From the cell containing the given text, extract its center point as (X, Y) coordinate. 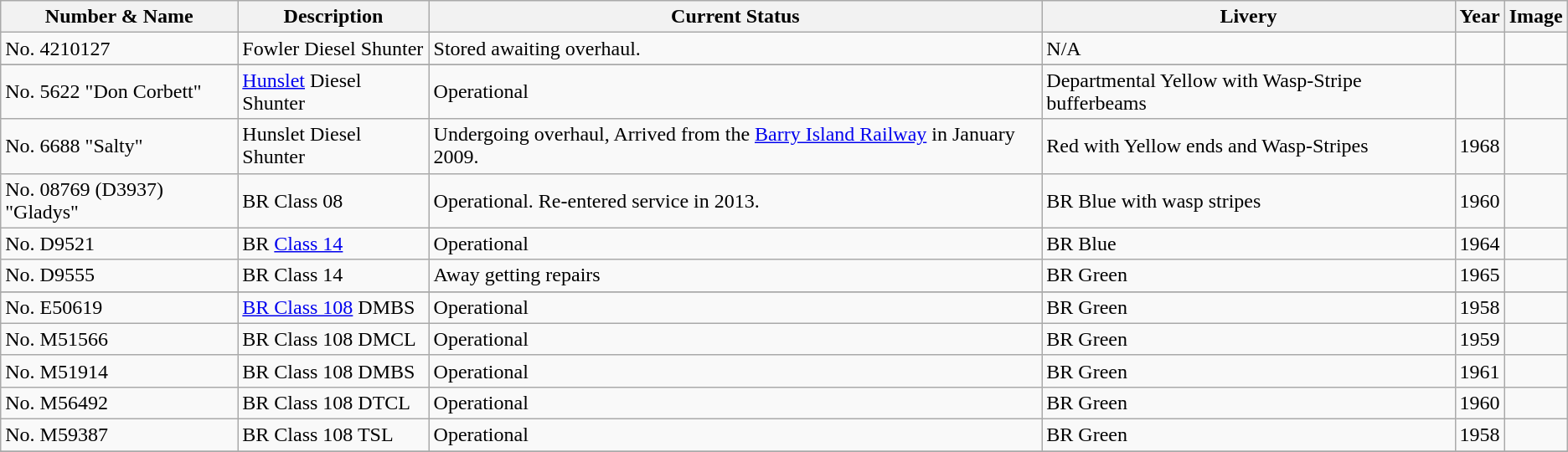
BR Class 108 TSL (333, 434)
Departmental Yellow with Wasp-Stripe bufferbeams (1248, 92)
No. M59387 (119, 434)
No. D9521 (119, 244)
1964 (1479, 244)
1961 (1479, 371)
Operational. Re-entered service in 2013. (735, 201)
No. M56492 (119, 403)
1959 (1479, 339)
Current Status (735, 17)
N/A (1248, 49)
No. 5622 "Don Corbett" (119, 92)
No. E50619 (119, 307)
BR Class 108 DMCL (333, 339)
No. 6688 "Salty" (119, 146)
1965 (1479, 275)
Stored awaiting overhaul. (735, 49)
No. 4210127 (119, 49)
No. M51914 (119, 371)
BR Blue (1248, 244)
Year (1479, 17)
Fowler Diesel Shunter (333, 49)
No. 08769 (D3937) "Gladys" (119, 201)
BR Class 08 (333, 201)
Away getting repairs (735, 275)
Image (1536, 17)
Number & Name (119, 17)
Red with Yellow ends and Wasp-Stripes (1248, 146)
No. M51566 (119, 339)
1968 (1479, 146)
No. D9555 (119, 275)
BR Class 108 DTCL (333, 403)
Undergoing overhaul, Arrived from the Barry Island Railway in January 2009. (735, 146)
Description (333, 17)
BR Blue with wasp stripes (1248, 201)
Livery (1248, 17)
